Extract the (x, y) coordinate from the center of the cell holding the provided text.  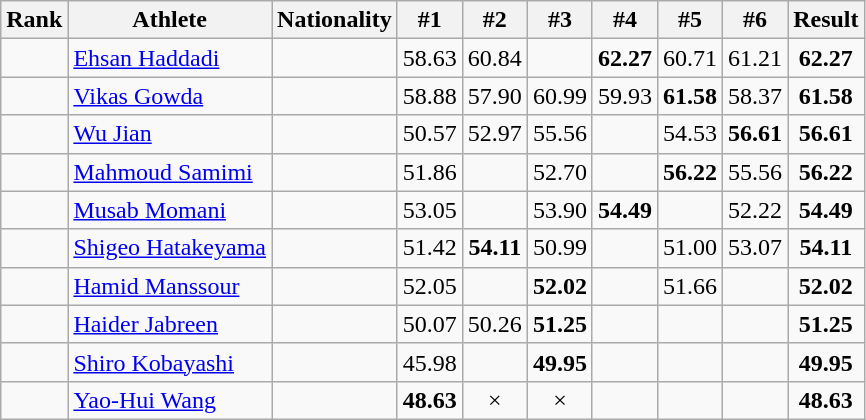
Result (826, 20)
58.37 (756, 96)
Haider Jabreen (170, 324)
Vikas Gowda (170, 96)
51.42 (430, 248)
45.98 (430, 362)
Ehsan Haddadi (170, 58)
Shiro Kobayashi (170, 362)
51.66 (690, 286)
Musab Momani (170, 210)
50.57 (430, 134)
52.22 (756, 210)
50.26 (494, 324)
54.53 (690, 134)
58.88 (430, 96)
60.99 (560, 96)
#5 (690, 20)
#4 (624, 20)
53.07 (756, 248)
60.71 (690, 58)
Nationality (335, 20)
#3 (560, 20)
#6 (756, 20)
53.90 (560, 210)
Wu Jian (170, 134)
60.84 (494, 58)
Yao-Hui Wang (170, 400)
57.90 (494, 96)
51.86 (430, 172)
52.05 (430, 286)
#1 (430, 20)
Hamid Manssour (170, 286)
52.70 (560, 172)
50.99 (560, 248)
Mahmoud Samimi (170, 172)
Rank (34, 20)
58.63 (430, 58)
53.05 (430, 210)
51.00 (690, 248)
#2 (494, 20)
50.07 (430, 324)
61.21 (756, 58)
59.93 (624, 96)
Shigeo Hatakeyama (170, 248)
52.97 (494, 134)
Athlete (170, 20)
